Return the [X, Y] coordinate for the center point of the cell that contains the specified text.  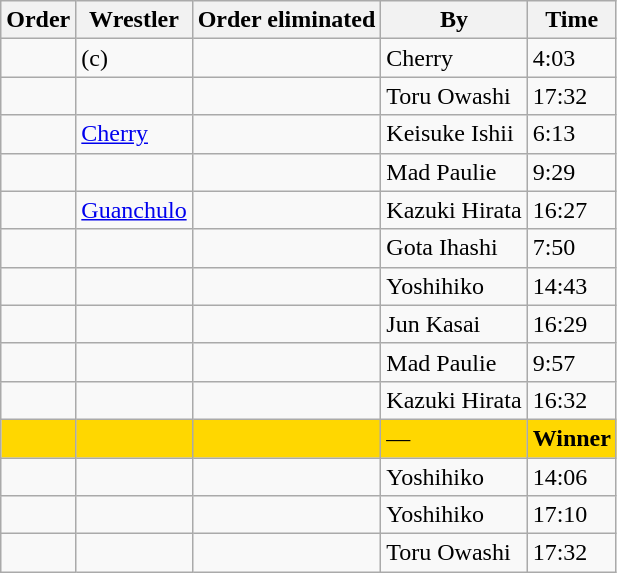
Jun Kasai [454, 324]
Order [38, 20]
6:13 [572, 134]
Guanchulo [134, 210]
9:57 [572, 362]
17:10 [572, 515]
7:50 [572, 248]
16:27 [572, 210]
By [454, 20]
Wrestler [134, 20]
Winner [572, 438]
9:29 [572, 172]
Gota Ihashi [454, 248]
Order eliminated [286, 20]
— [454, 438]
16:32 [572, 400]
(c) [134, 58]
14:06 [572, 477]
14:43 [572, 286]
Keisuke Ishii [454, 134]
Time [572, 20]
16:29 [572, 324]
4:03 [572, 58]
